Output the (X, Y) coordinate of the center of the cell containing the given text.  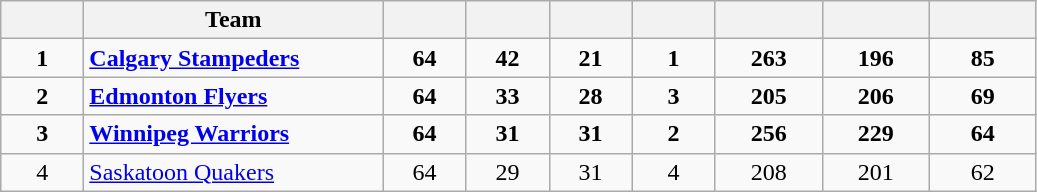
229 (876, 134)
263 (768, 58)
256 (768, 134)
62 (982, 172)
Winnipeg Warriors (234, 134)
201 (876, 172)
33 (508, 96)
206 (876, 96)
196 (876, 58)
Calgary Stampeders (234, 58)
Edmonton Flyers (234, 96)
69 (982, 96)
205 (768, 96)
21 (590, 58)
29 (508, 172)
28 (590, 96)
Team (234, 20)
85 (982, 58)
42 (508, 58)
208 (768, 172)
Saskatoon Quakers (234, 172)
